For the text-containing cell, return its midpoint in [x, y] coordinate format. 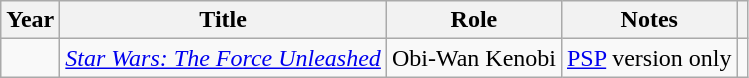
Year [30, 20]
Notes [649, 20]
PSP version only [649, 58]
Title [224, 20]
Role [474, 20]
Obi-Wan Kenobi [474, 58]
Star Wars: The Force Unleashed [224, 58]
